Pinpoint the cell where the given text exists, returning its [X, Y] midpoint coordinate. 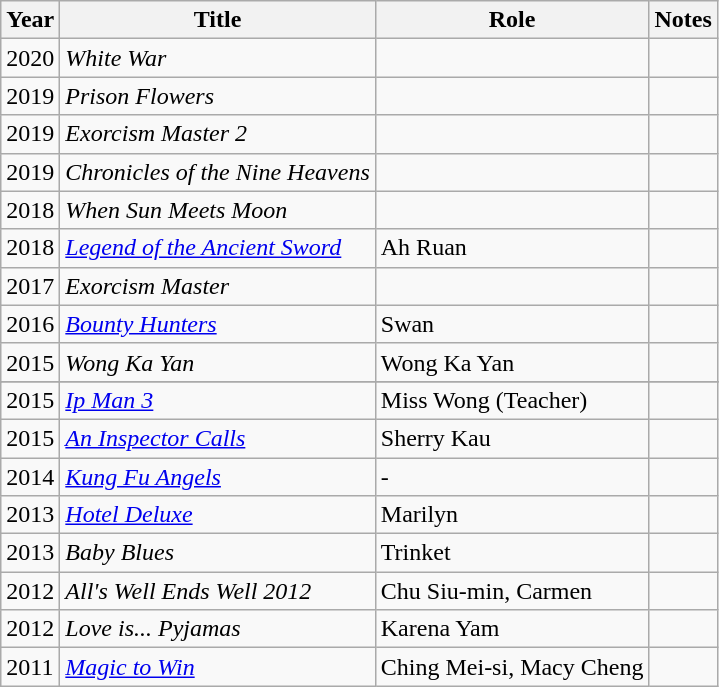
Prison Flowers [218, 96]
2017 [30, 286]
Love is... Pyjamas [218, 629]
Chronicles of the Nine Heavens [218, 172]
Role [512, 20]
Miss Wong (Teacher) [512, 400]
Year [30, 20]
Exorcism Master [218, 286]
Baby Blues [218, 553]
Legend of the Ancient Sword [218, 248]
White War [218, 58]
Notes [683, 20]
All's Well Ends Well 2012 [218, 591]
Sherry Kau [512, 438]
Exorcism Master 2 [218, 134]
2011 [30, 667]
- [512, 477]
Kung Fu Angels [218, 477]
Ah Ruan [512, 248]
Marilyn [512, 515]
2014 [30, 477]
2020 [30, 58]
When Sun Meets Moon [218, 210]
Trinket [512, 553]
Hotel Deluxe [218, 515]
Karena Yam [512, 629]
Magic to Win [218, 667]
Ching Mei-si, Macy Cheng [512, 667]
Chu Siu-min, Carmen [512, 591]
Swan [512, 324]
Title [218, 20]
Bounty Hunters [218, 324]
Ip Man 3 [218, 400]
An Inspector Calls [218, 438]
2016 [30, 324]
